Search for the cell housing the specified text and yield its (x, y) center coordinate. 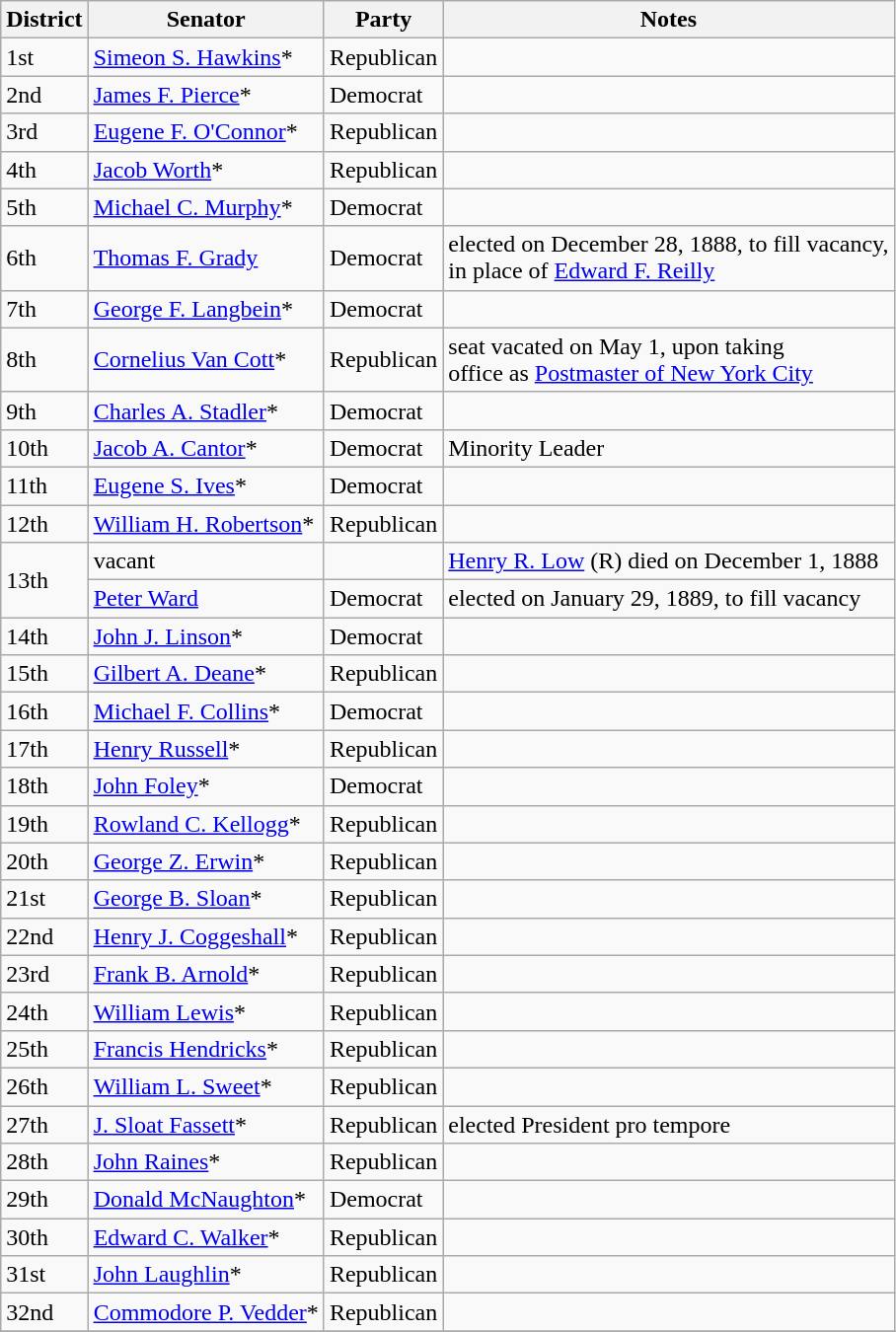
24th (44, 1011)
Henry Russell* (205, 749)
8th (44, 359)
Eugene S. Ives* (205, 485)
Thomas F. Grady (205, 259)
5th (44, 207)
1st (44, 57)
George F. Langbein* (205, 309)
Commodore P. Vedder* (205, 1312)
18th (44, 786)
32nd (44, 1312)
elected on December 28, 1888, to fill vacancy, in place of Edward F. Reilly (669, 259)
Eugene F. O'Connor* (205, 132)
William H. Robertson* (205, 524)
4th (44, 170)
Francis Hendricks* (205, 1049)
29th (44, 1200)
elected on January 29, 1889, to fill vacancy (669, 599)
10th (44, 448)
14th (44, 636)
3rd (44, 132)
Frank B. Arnold* (205, 974)
Donald McNaughton* (205, 1200)
William Lewis* (205, 1011)
30th (44, 1237)
13th (44, 580)
William L. Sweet* (205, 1086)
2nd (44, 95)
19th (44, 824)
Henry J. Coggeshall* (205, 936)
23rd (44, 974)
12th (44, 524)
Minority Leader (669, 448)
27th (44, 1124)
George B. Sloan* (205, 899)
9th (44, 410)
31st (44, 1275)
John Laughlin* (205, 1275)
17th (44, 749)
John Raines* (205, 1162)
6th (44, 259)
Gilbert A. Deane* (205, 674)
vacant (205, 561)
15th (44, 674)
John J. Linson* (205, 636)
Cornelius Van Cott* (205, 359)
John Foley* (205, 786)
7th (44, 309)
Michael F. Collins* (205, 711)
21st (44, 899)
J. Sloat Fassett* (205, 1124)
20th (44, 861)
16th (44, 711)
Notes (669, 20)
Peter Ward (205, 599)
Henry R. Low (R) died on December 1, 1888 (669, 561)
Senator (205, 20)
elected President pro tempore (669, 1124)
28th (44, 1162)
Simeon S. Hawkins* (205, 57)
11th (44, 485)
seat vacated on May 1, upon taking office as Postmaster of New York City (669, 359)
Michael C. Murphy* (205, 207)
26th (44, 1086)
Rowland C. Kellogg* (205, 824)
James F. Pierce* (205, 95)
George Z. Erwin* (205, 861)
22nd (44, 936)
Charles A. Stadler* (205, 410)
Jacob Worth* (205, 170)
Edward C. Walker* (205, 1237)
Jacob A. Cantor* (205, 448)
Party (383, 20)
25th (44, 1049)
District (44, 20)
